Search for the cell housing the specified text and yield its [X, Y] center coordinate. 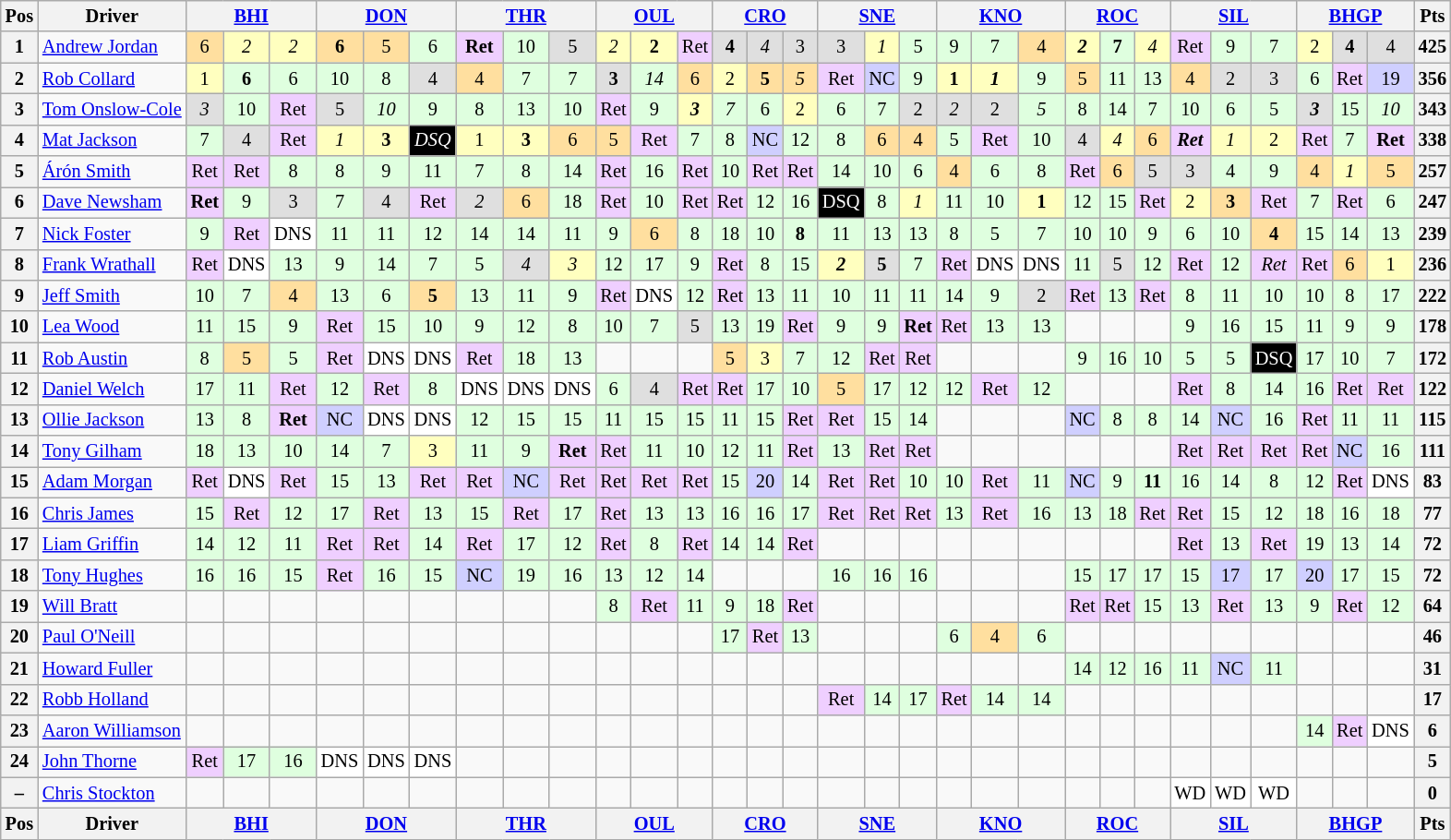
Mat Jackson [113, 140]
Dave Newsham [113, 202]
Liam Griffin [113, 544]
Robb Holland [113, 700]
Nick Foster [113, 234]
115 [1433, 420]
Paul O'Neill [113, 637]
Howard Fuller [113, 668]
83 [1433, 482]
Aaron Williamson [113, 730]
24 [19, 762]
Árón Smith [113, 172]
356 [1433, 78]
77 [1433, 513]
338 [1433, 140]
257 [1433, 172]
31 [1433, 668]
122 [1433, 389]
343 [1433, 109]
Rob Collard [113, 78]
Daniel Welch [113, 389]
Tony Gilham [113, 451]
22 [19, 700]
Lea Wood [113, 327]
Chris Stockton [113, 793]
236 [1433, 265]
Tom Onslow-Cole [113, 109]
172 [1433, 358]
Tony Hughes [113, 575]
111 [1433, 451]
21 [19, 668]
Rob Austin [113, 358]
Chris James [113, 513]
178 [1433, 327]
Jeff Smith [113, 295]
247 [1433, 202]
– [19, 793]
Adam Morgan [113, 482]
222 [1433, 295]
23 [19, 730]
239 [1433, 234]
46 [1433, 637]
64 [1433, 606]
Frank Wrathall [113, 265]
Andrew Jordan [113, 47]
0 [1433, 793]
425 [1433, 47]
John Thorne [113, 762]
Ollie Jackson [113, 420]
Will Bratt [113, 606]
